Determine the (X, Y) coordinate at the center of the cell enclosing the given text.  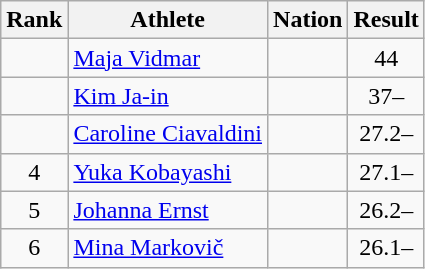
6 (34, 248)
Johanna Ernst (168, 210)
Nation (308, 20)
Mina Markovič (168, 248)
26.1– (386, 248)
Kim Ja-in (168, 96)
Yuka Kobayashi (168, 172)
Athlete (168, 20)
Caroline Ciavaldini (168, 134)
44 (386, 58)
27.1– (386, 172)
Result (386, 20)
Maja Vidmar (168, 58)
5 (34, 210)
37– (386, 96)
Rank (34, 20)
4 (34, 172)
27.2– (386, 134)
26.2– (386, 210)
